Search for the cell housing the specified text and yield its [x, y] center coordinate. 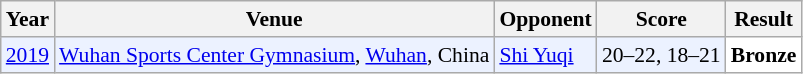
Opponent [546, 19]
Shi Yuqi [546, 55]
2019 [28, 55]
Year [28, 19]
Venue [274, 19]
20–22, 18–21 [662, 55]
Bronze [764, 55]
Result [764, 19]
Wuhan Sports Center Gymnasium, Wuhan, China [274, 55]
Score [662, 19]
